Return (X, Y) of the center of cell containing provided text 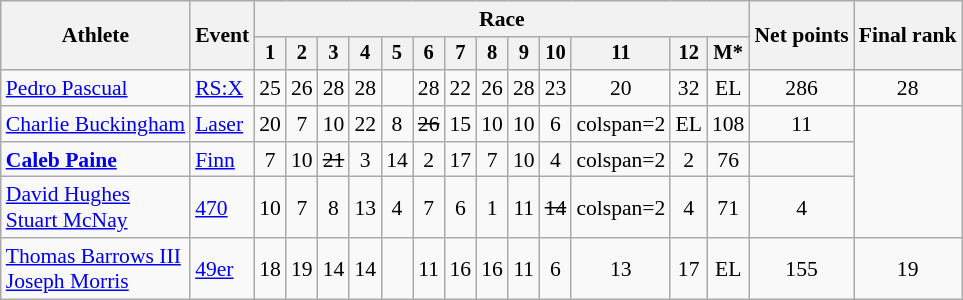
15 (460, 124)
71 (728, 208)
Net points (801, 36)
Athlete (96, 36)
5 (397, 54)
21 (334, 160)
286 (801, 88)
Charlie Buckingham (96, 124)
25 (270, 88)
49er (222, 268)
Laser (222, 124)
David HughesStuart McNay (96, 208)
Pedro Pascual (96, 88)
Final rank (908, 36)
18 (270, 268)
23 (556, 88)
Event (222, 36)
RS:X (222, 88)
Race (502, 19)
470 (222, 208)
M* (728, 54)
108 (728, 124)
155 (801, 268)
Caleb Paine (96, 160)
9 (524, 54)
76 (728, 160)
32 (688, 88)
Finn (222, 160)
12 (688, 54)
Thomas Barrows IIIJoseph Morris (96, 268)
